Output the (X, Y) coordinate of the center of the cell containing the given text.  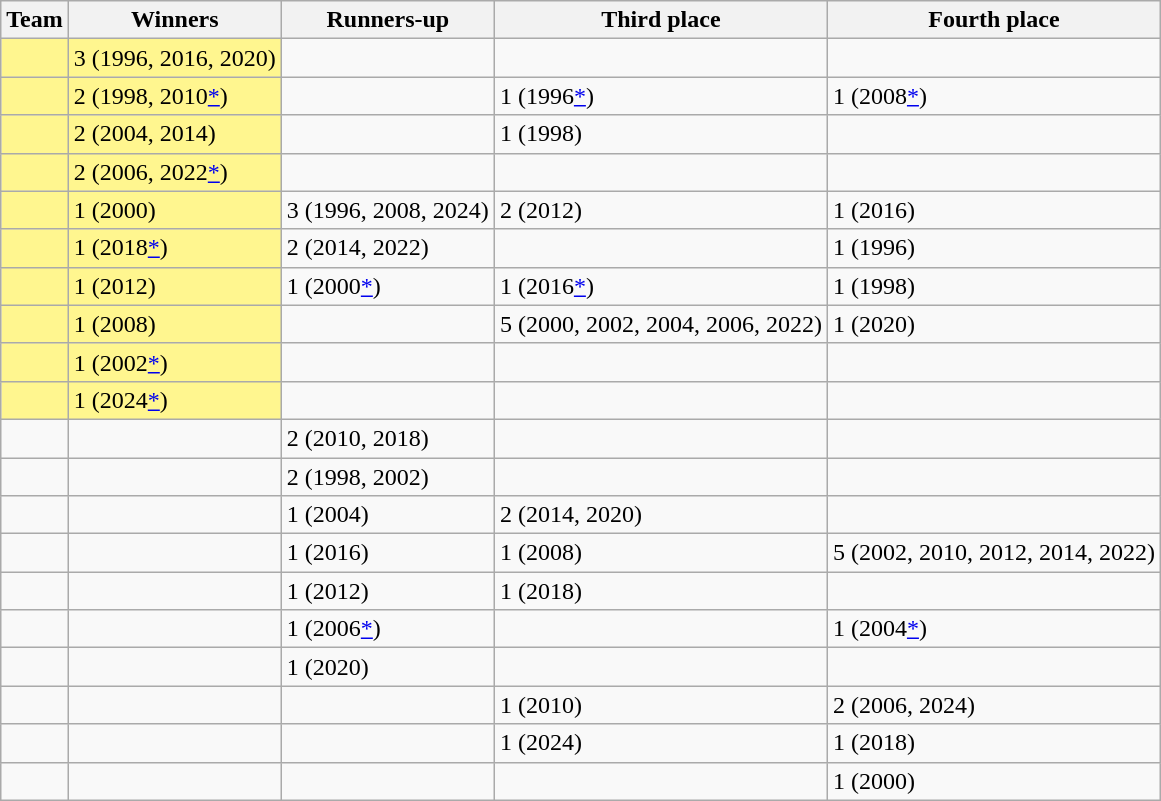
5 (2000, 2002, 2004, 2006, 2022) (660, 324)
2 (2010, 2018) (388, 438)
Runners-up (388, 20)
1 (2008*) (994, 96)
1 (2006*) (388, 629)
Winners (174, 20)
2 (2006, 2022*) (174, 172)
5 (2002, 2010, 2012, 2014, 2022) (994, 553)
1 (2004) (388, 515)
2 (2014, 2022) (388, 248)
Third place (660, 20)
1 (2010) (660, 705)
Team (35, 20)
1 (2016*) (660, 286)
1 (1996) (994, 248)
3 (1996, 2016, 2020) (174, 58)
2 (2006, 2024) (994, 705)
2 (2012) (660, 210)
3 (1996, 2008, 2024) (388, 210)
1 (2000*) (388, 286)
1 (2024*) (174, 400)
1 (1996*) (660, 96)
2 (2004, 2014) (174, 134)
1 (2024) (660, 743)
1 (2002*) (174, 362)
2 (1998, 2010*) (174, 96)
2 (1998, 2002) (388, 477)
Fourth place (994, 20)
1 (2004*) (994, 629)
1 (2018*) (174, 248)
2 (2014, 2020) (660, 515)
